Output the [X, Y] coordinate of the center of the cell containing the given text.  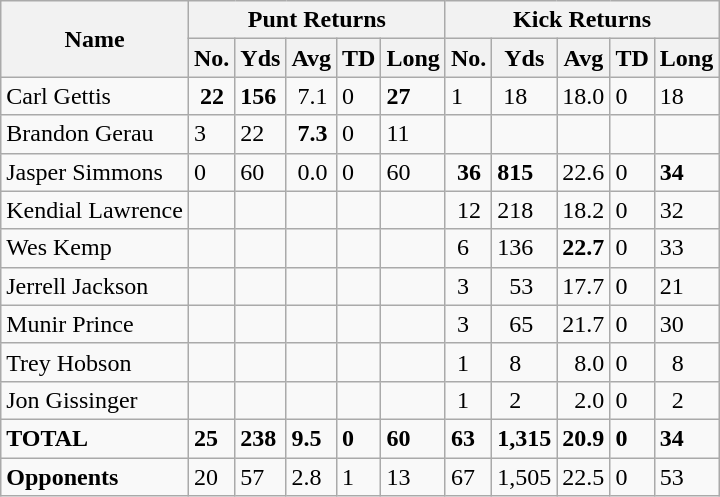
32 [686, 210]
20 [211, 477]
13 [413, 477]
7.3 [312, 134]
218 [524, 210]
20.9 [584, 438]
Jasper Simmons [95, 172]
25 [211, 438]
Wes Kemp [95, 248]
27 [413, 96]
30 [686, 324]
17.7 [584, 286]
22.6 [584, 172]
1,315 [524, 438]
63 [468, 438]
Kick Returns [582, 20]
Carl Gettis [95, 96]
Opponents [95, 477]
65 [524, 324]
Name [95, 39]
22.7 [584, 248]
1,505 [524, 477]
2.8 [312, 477]
Kendial Lawrence [95, 210]
Jon Gissinger [95, 400]
18.0 [584, 96]
67 [468, 477]
156 [260, 96]
Brandon Gerau [95, 134]
22.5 [584, 477]
Trey Hobson [95, 362]
18.2 [584, 210]
Jerrell Jackson [95, 286]
11 [413, 134]
57 [260, 477]
33 [686, 248]
9.5 [312, 438]
Munir Prince [95, 324]
8.0 [584, 362]
0.0 [312, 172]
Punt Returns [316, 20]
2.0 [584, 400]
21.7 [584, 324]
12 [468, 210]
36 [468, 172]
7.1 [312, 96]
238 [260, 438]
6 [468, 248]
21 [686, 286]
815 [524, 172]
TOTAL [95, 438]
136 [524, 248]
